Detect which cell encompasses the target text, then output its (X, Y) center coordinate. 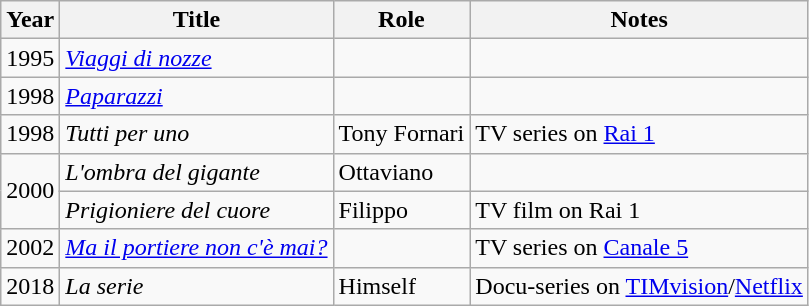
Title (196, 20)
Filippo (402, 210)
TV series on Rai 1 (640, 134)
Viaggi di nozze (196, 58)
TV series on Canale 5 (640, 248)
Prigioniere del cuore (196, 210)
Role (402, 20)
Himself (402, 286)
2018 (30, 286)
Paparazzi (196, 96)
TV film on Rai 1 (640, 210)
Docu-series on TIMvision/Netflix (640, 286)
Ottaviano (402, 172)
L'ombra del gigante (196, 172)
La serie (196, 286)
2002 (30, 248)
2000 (30, 191)
Tony Fornari (402, 134)
Notes (640, 20)
1995 (30, 58)
Year (30, 20)
Tutti per uno (196, 134)
Ma il portiere non c'è mai? (196, 248)
